For the text-containing cell, return its midpoint in [X, Y] coordinate format. 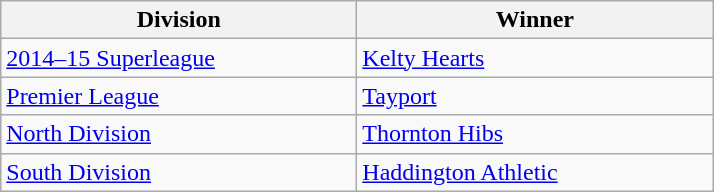
South Division [179, 172]
North Division [179, 134]
Haddington Athletic [535, 172]
Tayport [535, 96]
Division [179, 20]
Winner [535, 20]
Thornton Hibs [535, 134]
Kelty Hearts [535, 58]
Premier League [179, 96]
2014–15 Superleague [179, 58]
